Provide the (X, Y) coordinate of the cell's center where the given text is located.  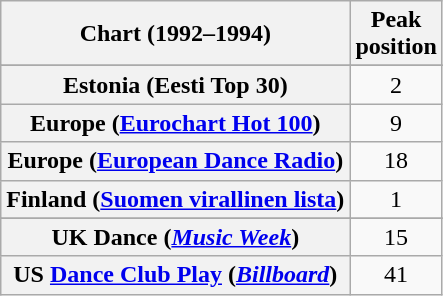
2 (396, 85)
41 (396, 275)
UK Dance (Music Week) (176, 237)
15 (396, 237)
1 (396, 199)
Estonia (Eesti Top 30) (176, 85)
US Dance Club Play (Billboard) (176, 275)
Chart (1992–1994) (176, 34)
Europe (Eurochart Hot 100) (176, 123)
Europe (European Dance Radio) (176, 161)
18 (396, 161)
Finland (Suomen virallinen lista) (176, 199)
Peakposition (396, 34)
9 (396, 123)
